Detect which cell encompasses the target text, then output its [x, y] center coordinate. 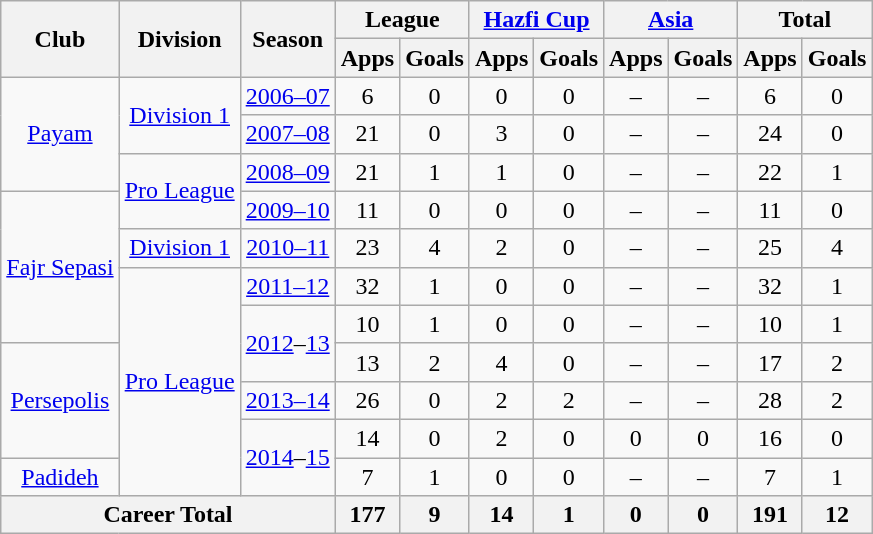
2011–12 [288, 286]
24 [770, 134]
Asia [671, 20]
26 [367, 400]
2006–07 [288, 96]
Hazfi Cup [536, 20]
28 [770, 400]
Division [180, 39]
Total [805, 20]
3 [501, 134]
2014–15 [288, 457]
Career Total [168, 515]
Fajr Sepasi [60, 267]
17 [770, 362]
191 [770, 515]
Club [60, 39]
177 [367, 515]
Persepolis [60, 400]
2008–09 [288, 172]
League [402, 20]
2007–08 [288, 134]
Season [288, 39]
2010–11 [288, 248]
Padideh [60, 477]
2009–10 [288, 210]
2012–13 [288, 343]
2013–14 [288, 400]
22 [770, 172]
13 [367, 362]
Payam [60, 134]
25 [770, 248]
23 [367, 248]
12 [837, 515]
9 [435, 515]
16 [770, 438]
